Return the [x, y] coordinate for the center point of the cell that contains the specified text.  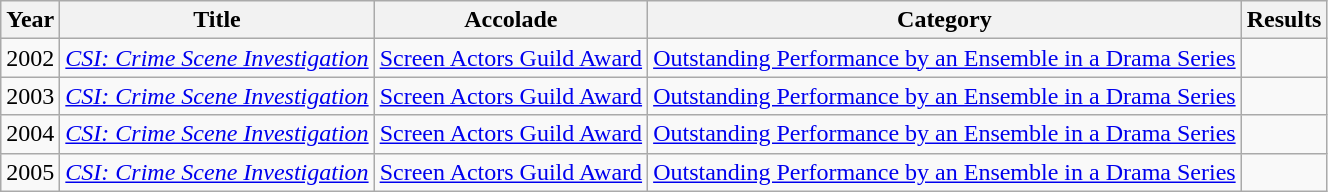
Accolade [510, 20]
Year [30, 20]
2002 [30, 58]
Title [217, 20]
2003 [30, 96]
2005 [30, 172]
2004 [30, 134]
Results [1284, 20]
Category [945, 20]
